Scan for the cell matching the given text and deliver its (X, Y) coordinate at center. 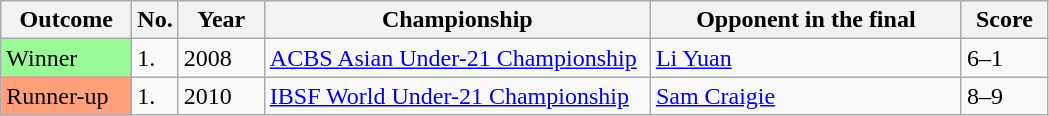
2010 (221, 96)
Winner (66, 58)
No. (155, 20)
8–9 (1004, 96)
ACBS Asian Under-21 Championship (457, 58)
Opponent in the final (806, 20)
Score (1004, 20)
Year (221, 20)
Runner-up (66, 96)
Sam Craigie (806, 96)
2008 (221, 58)
Li Yuan (806, 58)
IBSF World Under-21 Championship (457, 96)
6–1 (1004, 58)
Outcome (66, 20)
Championship (457, 20)
